Output the (x, y) coordinate of the center of the cell containing the given text.  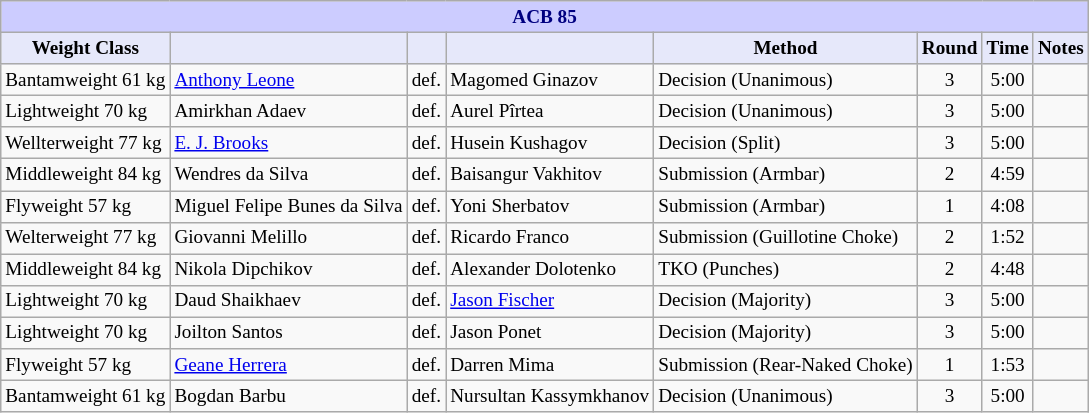
Method (786, 48)
TKO (Punches) (786, 270)
Jason Fischer (550, 301)
Weight Class (86, 48)
Notes (1060, 48)
Amirkhan Adaev (288, 111)
1:53 (1008, 365)
Magomed Ginazov (550, 80)
Bogdan Barbu (288, 396)
4:08 (1008, 206)
Yoni Sherbatov (550, 206)
Jason Ponet (550, 333)
Nursultan Kassymkhanov (550, 396)
Decision (Split) (786, 143)
Giovanni Melillo (288, 238)
4:48 (1008, 270)
Joilton Santos (288, 333)
Round (950, 48)
Submission (Rear-Naked Choke) (786, 365)
ACB 85 (545, 17)
Husein Kushagov (550, 143)
Anthony Leone (288, 80)
Aurel Pîrtea (550, 111)
Welterweight 77 kg (86, 238)
Darren Mima (550, 365)
1:52 (1008, 238)
Submission (Guillotine Choke) (786, 238)
Alexander Dolotenko (550, 270)
4:59 (1008, 175)
Time (1008, 48)
Ricardo Franco (550, 238)
Baisangur Vakhitov (550, 175)
Nikola Dipchikov (288, 270)
E. J. Brooks (288, 143)
Miguel Felipe Bunes da Silva (288, 206)
Geane Herrera (288, 365)
Wendres da Silva (288, 175)
Daud Shaikhaev (288, 301)
Wellterweight 77 kg (86, 143)
